From the cell containing the given text, extract its center point as [X, Y] coordinate. 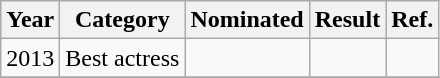
Year [30, 20]
Ref. [412, 20]
Category [122, 20]
Best actress [122, 58]
Nominated [247, 20]
2013 [30, 58]
Result [347, 20]
